From the cell containing the given text, extract its center point as [X, Y] coordinate. 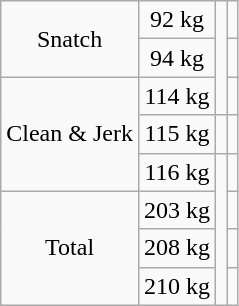
210 kg [176, 286]
Snatch [70, 39]
114 kg [176, 96]
Clean & Jerk [70, 134]
115 kg [176, 134]
203 kg [176, 210]
208 kg [176, 248]
92 kg [176, 20]
94 kg [176, 58]
116 kg [176, 172]
Total [70, 248]
